Capture the cell that displays the provided text and extract its (x, y) central coordinate. 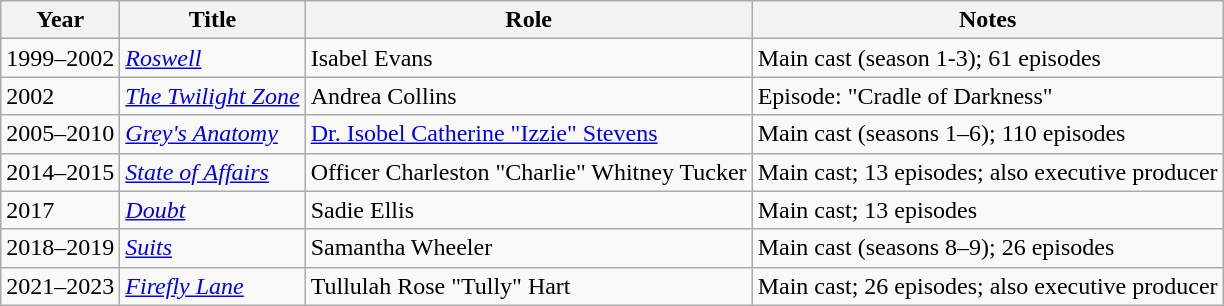
Main cast; 26 episodes; also executive producer (988, 286)
Role (528, 20)
Officer Charleston "Charlie" Whitney Tucker (528, 172)
2002 (60, 96)
Isabel Evans (528, 58)
Firefly Lane (212, 286)
2018–2019 (60, 248)
Samantha Wheeler (528, 248)
Doubt (212, 210)
Main cast; 13 episodes (988, 210)
Andrea Collins (528, 96)
Tullulah Rose "Tully" Hart (528, 286)
Sadie Ellis (528, 210)
Main cast; 13 episodes; also executive producer (988, 172)
2021–2023 (60, 286)
Title (212, 20)
State of Affairs (212, 172)
Grey's Anatomy (212, 134)
Main cast (season 1-3); 61 episodes (988, 58)
The Twilight Zone (212, 96)
Episode: "Cradle of Darkness" (988, 96)
Year (60, 20)
2014–2015 (60, 172)
2005–2010 (60, 134)
1999–2002 (60, 58)
Main cast (seasons 8–9); 26 episodes (988, 248)
Roswell (212, 58)
2017 (60, 210)
Dr. Isobel Catherine "Izzie" Stevens (528, 134)
Notes (988, 20)
Suits (212, 248)
Main cast (seasons 1–6); 110 episodes (988, 134)
